Output the (X, Y) coordinate of the center of the cell containing the given text.  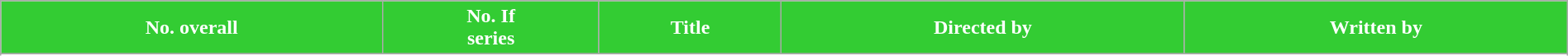
Title (690, 28)
Written by (1376, 28)
No. overall (192, 28)
Directed by (983, 28)
No. Ifseries (491, 28)
